Capture the cell that displays the provided text and extract its [x, y] central coordinate. 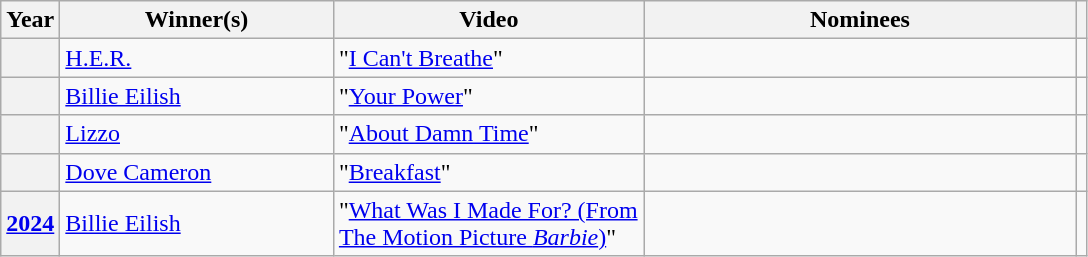
Lizzo [197, 134]
Year [30, 20]
"What Was I Made For? (From The Motion Picture Barbie)" [488, 224]
Dove Cameron [197, 172]
Video [488, 20]
2024 [30, 224]
Nominees [860, 20]
H.E.R. [197, 58]
Winner(s) [197, 20]
"Your Power" [488, 96]
"I Can't Breathe" [488, 58]
"Breakfast" [488, 172]
"About Damn Time" [488, 134]
